Capture the cell that displays the provided text and extract its [x, y] central coordinate. 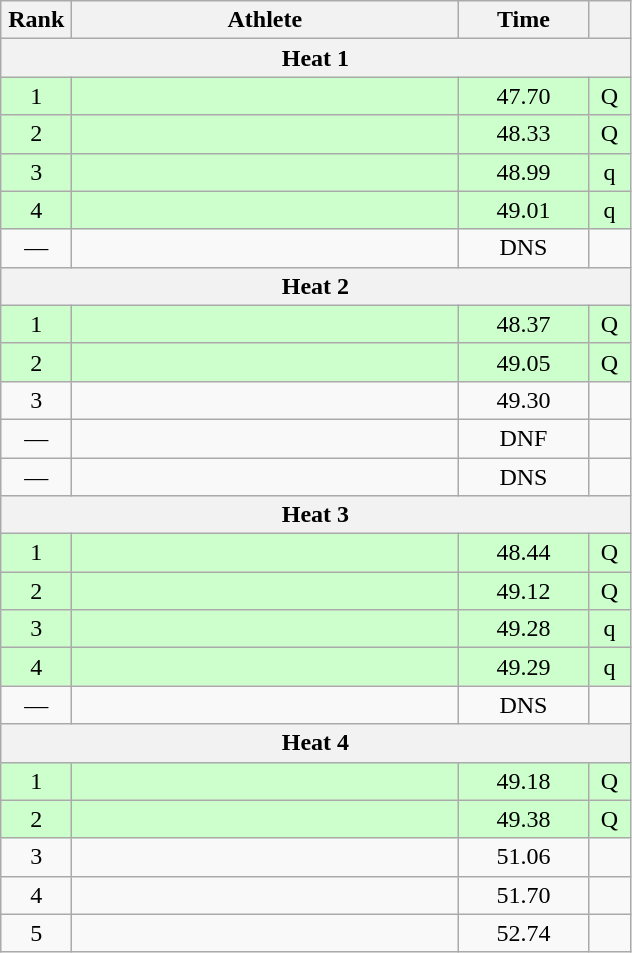
47.70 [524, 96]
49.18 [524, 781]
5 [36, 933]
48.37 [524, 324]
Rank [36, 20]
49.12 [524, 591]
Athlete [265, 20]
52.74 [524, 933]
49.05 [524, 362]
49.29 [524, 667]
49.38 [524, 819]
Heat 1 [316, 58]
Time [524, 20]
49.01 [524, 210]
Heat 4 [316, 743]
48.44 [524, 553]
49.30 [524, 400]
51.70 [524, 895]
51.06 [524, 857]
Heat 2 [316, 286]
48.99 [524, 172]
49.28 [524, 629]
Heat 3 [316, 515]
48.33 [524, 134]
DNF [524, 438]
